Identify which cell holds the provided text, then report its [x, y] central coordinate. 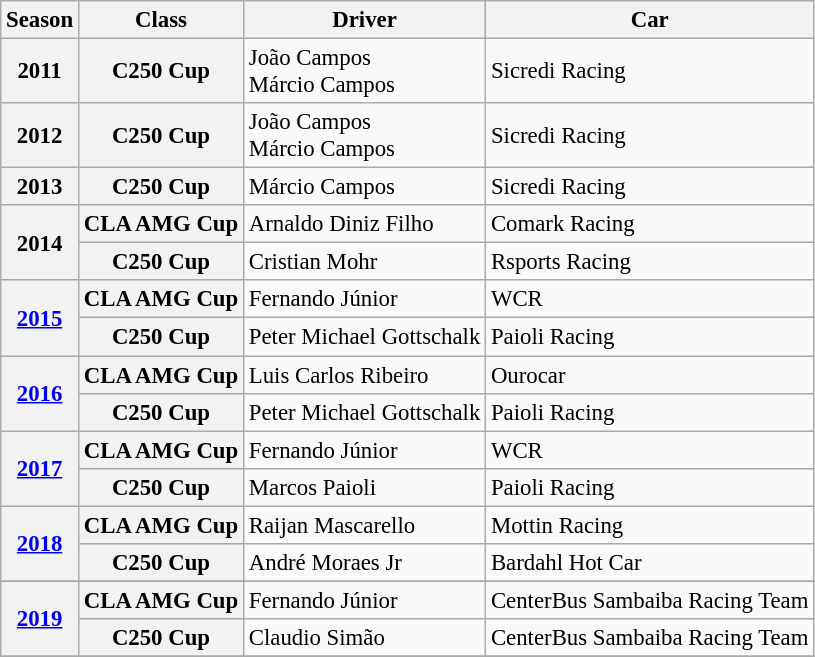
Class [160, 20]
2014 [40, 242]
Mottin Racing [650, 525]
2016 [40, 394]
Car [650, 20]
Luis Carlos Ribeiro [364, 375]
2015 [40, 318]
2012 [40, 136]
Arnaldo Diniz Filho [364, 224]
2019 [40, 618]
Bardahl Hot Car [650, 563]
Season [40, 20]
Raijan Mascarello [364, 525]
2013 [40, 187]
2018 [40, 544]
Comark Racing [650, 224]
Rsports Racing [650, 262]
Cristian Mohr [364, 262]
2011 [40, 72]
2017 [40, 468]
Ourocar [650, 375]
Driver [364, 20]
André Moraes Jr [364, 563]
Marcos Paioli [364, 487]
Márcio Campos [364, 187]
Claudio Simão [364, 638]
